Return [X, Y] of the center of cell containing provided text 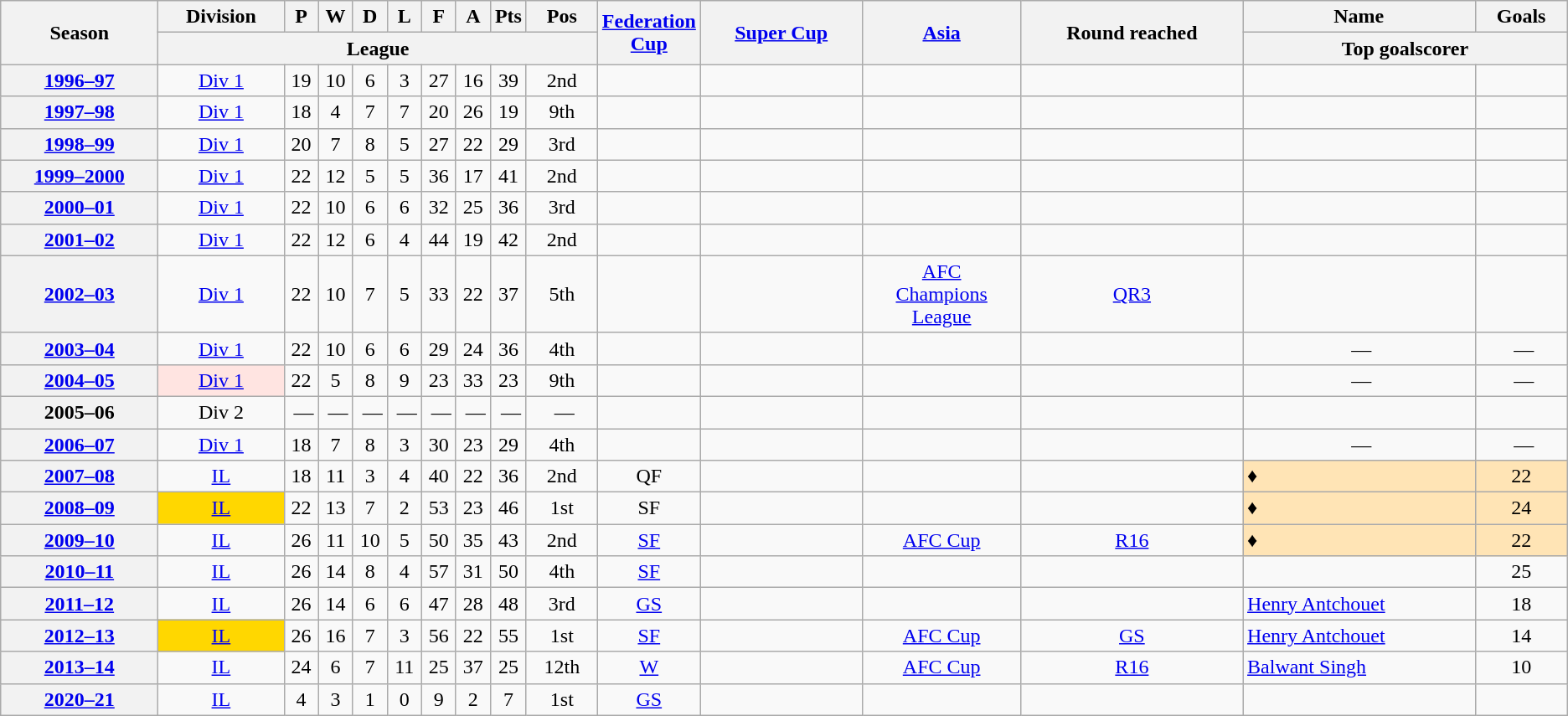
2010–11 [80, 572]
1999–2000 [80, 176]
2003–04 [80, 348]
1 [370, 699]
12th [561, 667]
1996–97 [80, 80]
2008–09 [80, 508]
Pts [508, 17]
32 [439, 208]
Division [221, 17]
Asia [941, 33]
2001–02 [80, 240]
F [439, 17]
35 [472, 540]
40 [439, 476]
A [472, 17]
53 [439, 508]
0 [404, 699]
47 [439, 604]
44 [439, 240]
2020–21 [80, 699]
2012–13 [80, 636]
55 [508, 636]
L [404, 17]
31 [472, 572]
Super Cup [781, 33]
1997–98 [80, 112]
2006–07 [80, 445]
43 [508, 540]
2000–01 [80, 208]
5th [561, 294]
P [302, 17]
QF [648, 476]
42 [508, 240]
13 [335, 508]
56 [439, 636]
Round reached [1132, 33]
1998–99 [80, 144]
2004–05 [80, 380]
QR3 [1132, 294]
48 [508, 604]
Balwant Singh [1359, 667]
2005–06 [80, 412]
2013–14 [80, 667]
39 [508, 80]
2009–10 [80, 540]
2007–08 [80, 476]
57 [439, 572]
Goals [1521, 17]
Pos [561, 17]
Name [1359, 17]
AFC Champions League [941, 294]
D [370, 17]
41 [508, 176]
28 [472, 604]
2011–12 [80, 604]
30 [439, 445]
Top goalscorer [1406, 49]
2002–03 [80, 294]
Season [80, 33]
Div 2 [221, 412]
46 [508, 508]
Federation Cup [648, 33]
League [378, 49]
17 [472, 176]
